Extract the [x, y] coordinate from the center of the cell holding the provided text.  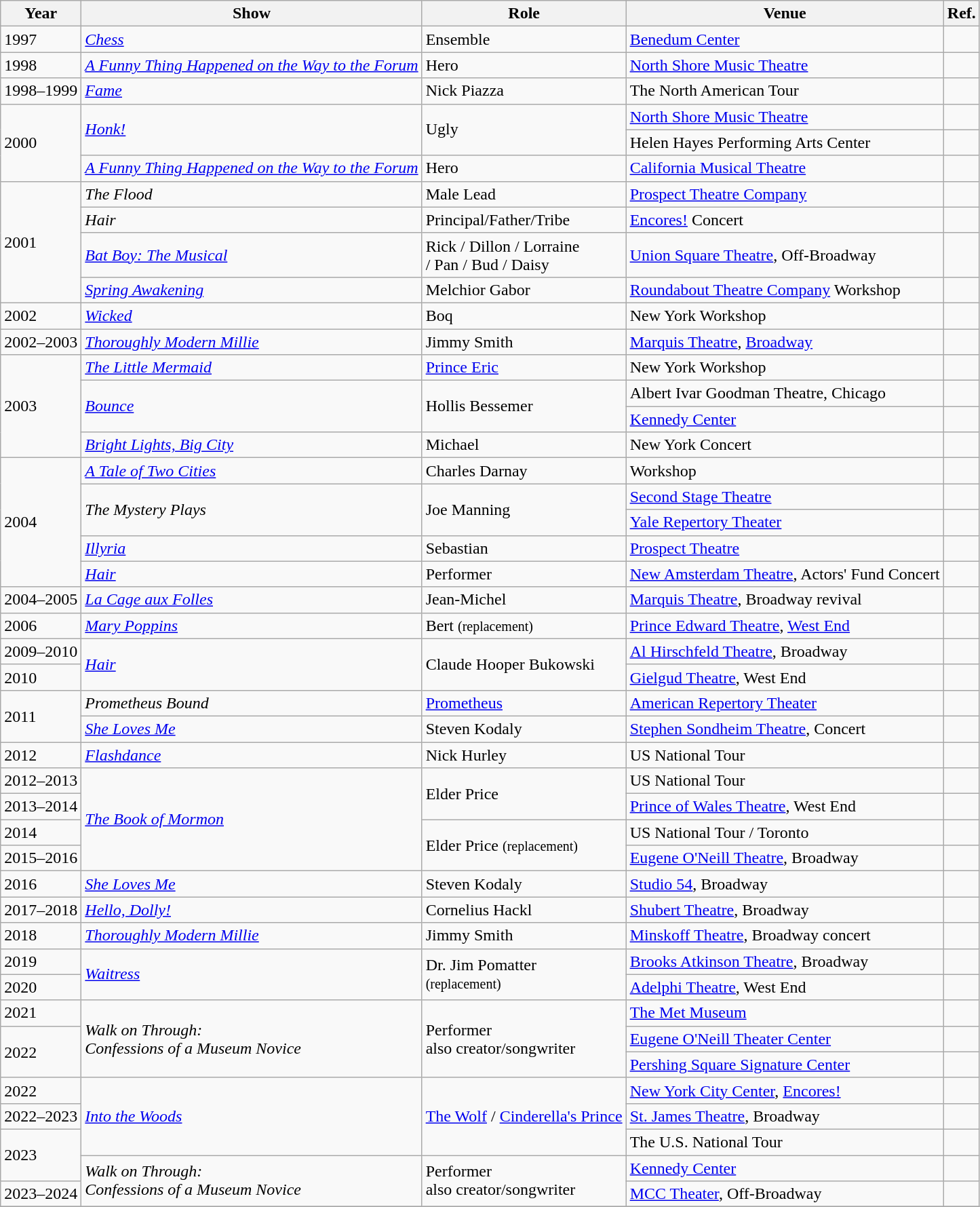
The Little Mermaid [252, 368]
California Musical Theatre [785, 168]
2014 [41, 832]
Pershing Square Signature Center [785, 1065]
Principal/Father/Tribe [524, 220]
Second Stage Theatre [785, 497]
Hello, Dolly! [252, 910]
Adelphi Theatre, West End [785, 987]
Sebastian [524, 548]
Eugene O'Neill Theatre, Broadway [785, 858]
2017–2018 [41, 910]
The Flood [252, 194]
2022–2023 [41, 1116]
MCC Theater, Off-Broadway [785, 1194]
Prince of Wales Theatre, West End [785, 807]
Chess [252, 39]
2004–2005 [41, 600]
Nick Hurley [524, 755]
Mary Poppins [252, 626]
St. James Theatre, Broadway [785, 1116]
2012–2013 [41, 781]
2002 [41, 315]
Cornelius Hackl [524, 910]
2001 [41, 242]
Performer [524, 574]
The Met Museum [785, 1013]
Role [524, 14]
Jean-Michel [524, 600]
Prospect Theatre [785, 548]
Prince Eric [524, 368]
2019 [41, 961]
1998 [41, 65]
Elder Price [524, 794]
Year [41, 14]
Prometheus [524, 703]
Stephen Sondheim Theatre, Concert [785, 729]
Albert Ivar Goodman Theatre, Chicago [785, 394]
Union Square Theatre, Off-Broadway [785, 255]
Bat Boy: The Musical [252, 255]
Male Lead [524, 194]
2004 [41, 522]
2003 [41, 406]
Prometheus Bound [252, 703]
Bright Lights, Big City [252, 445]
Dr. Jim Pomatter (replacement) [524, 974]
Nick Piazza [524, 91]
Encores! Concert [785, 220]
Shubert Theatre, Broadway [785, 910]
Illyria [252, 548]
Claude Hooper Bukowski [524, 664]
2013–2014 [41, 807]
Prince Edward Theatre, West End [785, 626]
2002–2003 [41, 341]
2023 [41, 1155]
US National Tour / Toronto [785, 832]
Workshop [785, 471]
Bert (replacement) [524, 626]
Hollis Bessemer [524, 406]
The Mystery Plays [252, 510]
The Book of Mormon [252, 820]
Show [252, 14]
Charles Darnay [524, 471]
Minskoff Theatre, Broadway concert [785, 936]
American Repertory Theater [785, 703]
The U.S. National Tour [785, 1142]
Marquis Theatre, Broadway revival [785, 600]
Roundabout Theatre Company Workshop [785, 290]
2015–2016 [41, 858]
Melchior Gabor [524, 290]
2023–2024 [41, 1194]
La Cage aux Folles [252, 600]
New Amsterdam Theatre, Actors' Fund Concert [785, 574]
Benedum Center [785, 39]
2011 [41, 716]
Rick / Dillon / Lorraine / Pan / Bud / Daisy [524, 255]
New York City Center, Encores! [785, 1090]
2006 [41, 626]
2021 [41, 1013]
Helen Hayes Performing Arts Center [785, 142]
Honk! [252, 130]
Ugly [524, 130]
2016 [41, 884]
Boq [524, 315]
Brooks Atkinson Theatre, Broadway [785, 961]
The North American Tour [785, 91]
Waitress [252, 974]
Marquis Theatre, Broadway [785, 341]
2018 [41, 936]
The Wolf / Cinderella's Prince [524, 1116]
Ref. [962, 14]
2000 [41, 142]
2010 [41, 677]
Bounce [252, 406]
Fame [252, 91]
1997 [41, 39]
Studio 54, Broadway [785, 884]
Gielgud Theatre, West End [785, 677]
Wicked [252, 315]
Eugene O'Neill Theater Center [785, 1039]
Into the Woods [252, 1116]
2009–2010 [41, 651]
A Tale of Two Cities [252, 471]
1998–1999 [41, 91]
Venue [785, 14]
2012 [41, 755]
Joe Manning [524, 510]
Prospect Theatre Company [785, 194]
2020 [41, 987]
New York Concert [785, 445]
Ensemble [524, 39]
Michael [524, 445]
Al Hirschfeld Theatre, Broadway [785, 651]
Yale Repertory Theater [785, 522]
Flashdance [252, 755]
Spring Awakening [252, 290]
Elder Price (replacement) [524, 845]
